Find where the given text appears and provide that cell's center as [X, Y] coordinate. 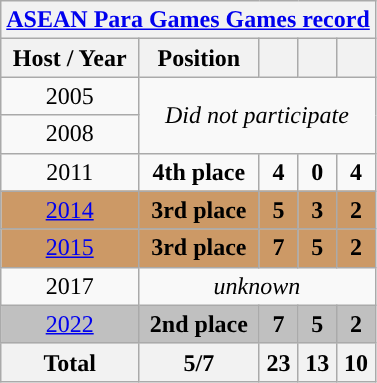
23 [278, 362]
2011 [70, 172]
Total [70, 362]
2014 [70, 210]
2015 [70, 248]
2nd place [199, 324]
unknown [258, 286]
2005 [70, 96]
2022 [70, 324]
4th place [199, 172]
10 [356, 362]
2008 [70, 134]
2017 [70, 286]
0 [318, 172]
Did not participate [258, 115]
3 [318, 210]
13 [318, 362]
ASEAN Para Games Games record [188, 20]
5/7 [199, 362]
Host / Year [70, 58]
Position [199, 58]
